Scan for the cell matching the given text and deliver its (x, y) coordinate at center. 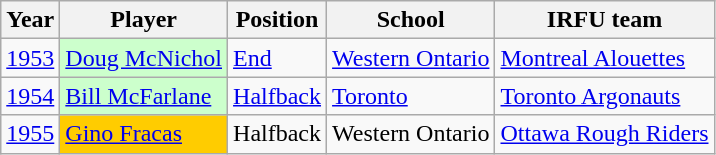
Bill McFarlane (144, 96)
End (278, 58)
1955 (30, 134)
Toronto (411, 96)
Doug McNichol (144, 58)
Ottawa Rough Riders (604, 134)
Year (30, 20)
1954 (30, 96)
Gino Fracas (144, 134)
Montreal Alouettes (604, 58)
1953 (30, 58)
IRFU team (604, 20)
Toronto Argonauts (604, 96)
School (411, 20)
Player (144, 20)
Position (278, 20)
